Scan for the cell matching the given text and deliver its [X, Y] coordinate at center. 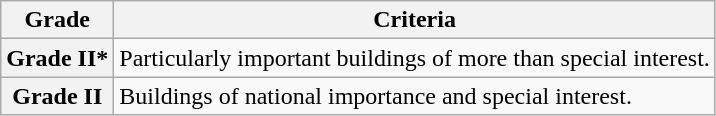
Grade II* [58, 58]
Grade II [58, 96]
Buildings of national importance and special interest. [415, 96]
Grade [58, 20]
Criteria [415, 20]
Particularly important buildings of more than special interest. [415, 58]
